Determine the (x, y) coordinate at the center of the cell enclosing the given text.  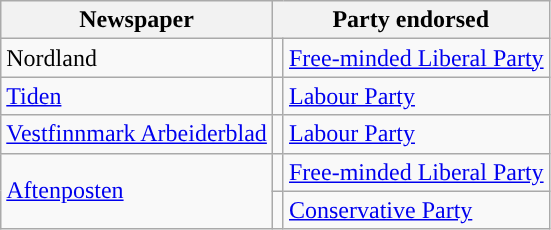
Tiden (137, 96)
Newspaper (137, 20)
Aftenposten (137, 191)
Nordland (137, 58)
Party endorsed (410, 20)
Conservative Party (416, 210)
Vestfinnmark Arbeiderblad (137, 134)
